Return the [X, Y] coordinate for the center point of the cell that contains the specified text.  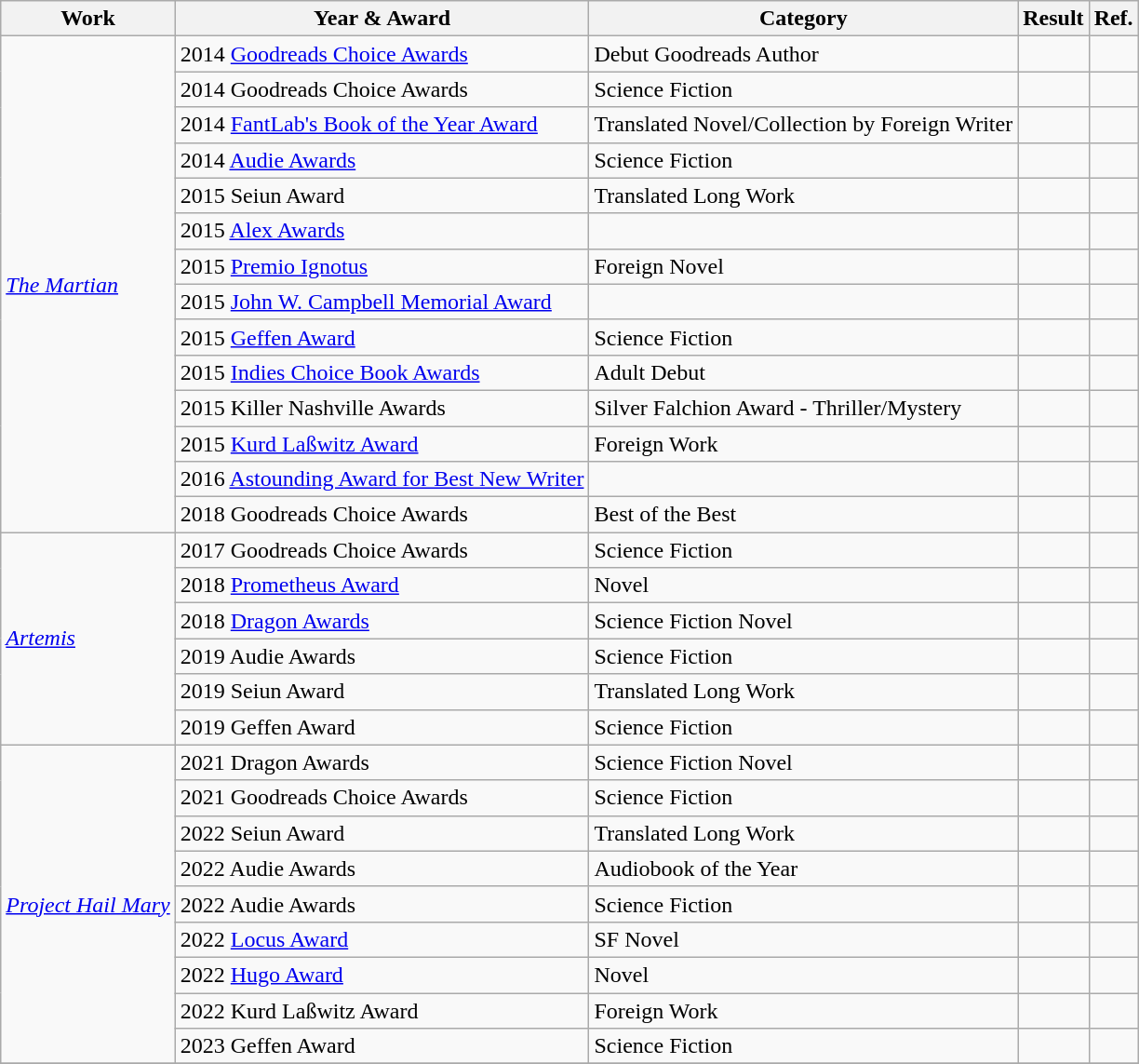
2016 Astounding Award for Best New Writer [382, 479]
2018 Dragon Awards [382, 621]
2015 John W. Campbell Memorial Award [382, 302]
Category [804, 19]
Artemis [87, 639]
2021 Dragon Awards [382, 762]
2015 Alex Awards [382, 231]
2019 Geffen Award [382, 727]
Project Hail Mary [87, 905]
2022 Locus Award [382, 939]
2014 Audie Awards [382, 160]
2019 Seiun Award [382, 692]
Foreign Novel [804, 266]
2019 Audie Awards [382, 656]
Silver Falchion Award - Thriller/Mystery [804, 408]
2015 Seiun Award [382, 195]
Best of the Best [804, 515]
Translated Novel/Collection by Foreign Writer [804, 125]
2022 Kurd Laßwitz Award [382, 1010]
The Martian [87, 285]
Work [87, 19]
2021 Goodreads Choice Awards [382, 798]
Adult Debut [804, 372]
2017 Goodreads Choice Awards [382, 550]
Ref. [1113, 19]
Debut Goodreads Author [804, 54]
2015 Killer Nashville Awards [382, 408]
2018 Goodreads Choice Awards [382, 515]
2015 Geffen Award [382, 337]
Audiobook of the Year [804, 869]
2015 Indies Choice Book Awards [382, 372]
Year & Award [382, 19]
2015 Kurd Laßwitz Award [382, 444]
SF Novel [804, 939]
2018 Prometheus Award [382, 586]
2023 Geffen Award [382, 1046]
Result [1053, 19]
2022 Hugo Award [382, 975]
2015 Premio Ignotus [382, 266]
2022 Seiun Award [382, 833]
2014 FantLab's Book of the Year Award [382, 125]
